Output the [x, y] coordinate of the center of the cell containing the given text.  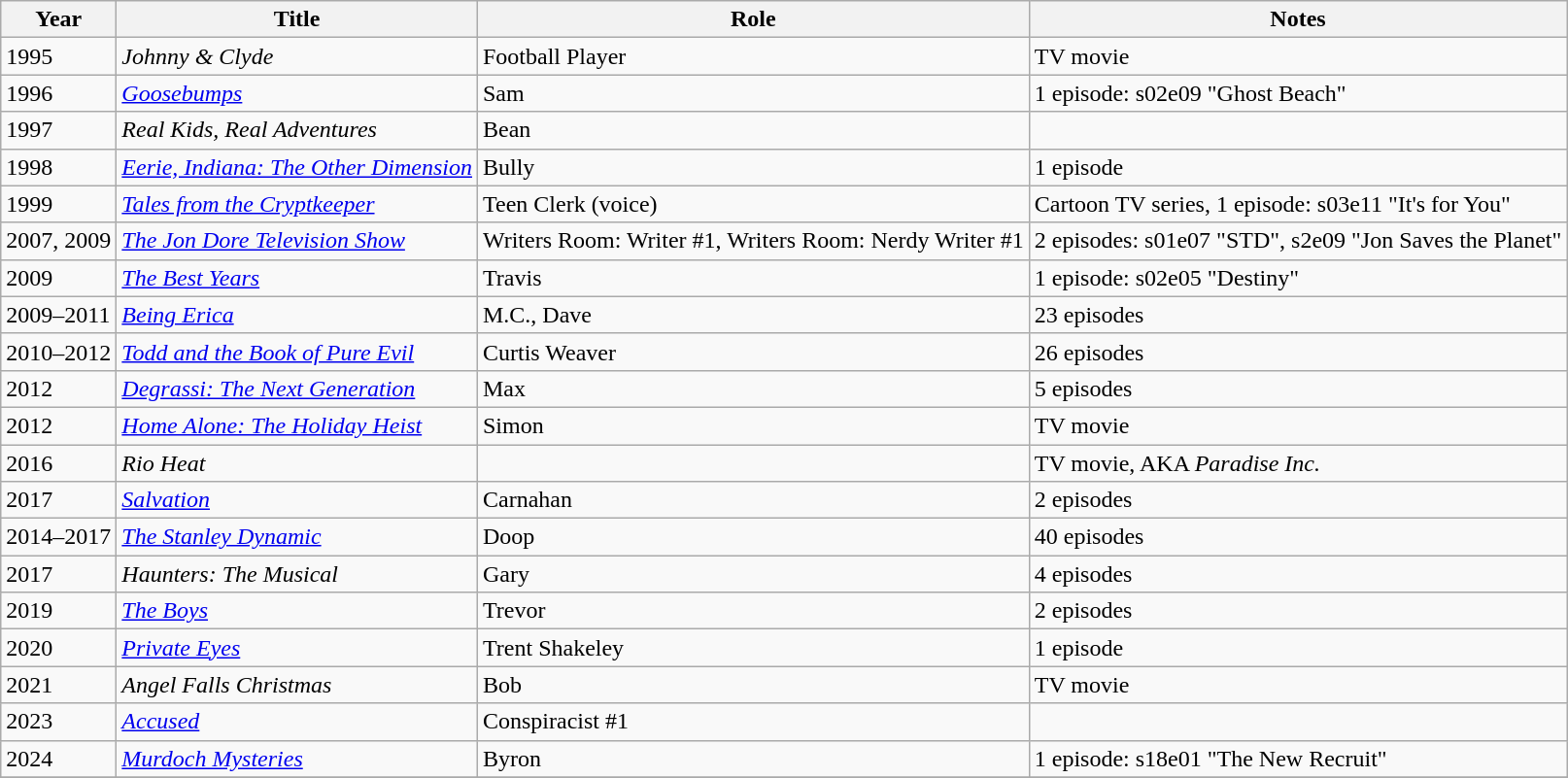
2009–2011 [58, 315]
Todd and the Book of Pure Evil [297, 352]
Real Kids, Real Adventures [297, 130]
Eerie, Indiana: The Other Dimension [297, 167]
2019 [58, 611]
Writers Room: Writer #1, Writers Room: Nerdy Writer #1 [753, 241]
1 episode: s02e09 "Ghost Beach" [1298, 93]
23 episodes [1298, 315]
1997 [58, 130]
4 episodes [1298, 574]
Year [58, 19]
40 episodes [1298, 537]
2023 [58, 722]
Notes [1298, 19]
2020 [58, 648]
TV movie, AKA Paradise Inc. [1298, 463]
2021 [58, 685]
Carnahan [753, 500]
2 episodes: s01e07 "STD", s2e09 "Jon Saves the Planet" [1298, 241]
Goosebumps [297, 93]
Rio Heat [297, 463]
Bully [753, 167]
Max [753, 389]
Travis [753, 278]
Accused [297, 722]
Private Eyes [297, 648]
Curtis Weaver [753, 352]
1999 [58, 204]
The Best Years [297, 278]
Tales from the Cryptkeeper [297, 204]
26 episodes [1298, 352]
1 episode: s18e01 "The New Recruit" [1298, 759]
M.C., Dave [753, 315]
Role [753, 19]
1996 [58, 93]
Trevor [753, 611]
Salvation [297, 500]
Johnny & Clyde [297, 56]
Byron [753, 759]
Title [297, 19]
Angel Falls Christmas [297, 685]
1 episode: s02e05 "Destiny" [1298, 278]
Football Player [753, 56]
Doop [753, 537]
Murdoch Mysteries [297, 759]
The Stanley Dynamic [297, 537]
Simon [753, 425]
2014–2017 [58, 537]
2009 [58, 278]
Bean [753, 130]
Gary [753, 574]
Teen Clerk (voice) [753, 204]
The Boys [297, 611]
2007, 2009 [58, 241]
The Jon Dore Television Show [297, 241]
Cartoon TV series, 1 episode: s03e11 "It's for You" [1298, 204]
2010–2012 [58, 352]
Sam [753, 93]
Degrassi: The Next Generation [297, 389]
1998 [58, 167]
Haunters: The Musical [297, 574]
5 episodes [1298, 389]
Conspiracist #1 [753, 722]
Bob [753, 685]
1995 [58, 56]
Being Erica [297, 315]
2024 [58, 759]
2016 [58, 463]
Home Alone: The Holiday Heist [297, 425]
Trent Shakeley [753, 648]
